For the text-containing cell, return its midpoint in (X, Y) coordinate format. 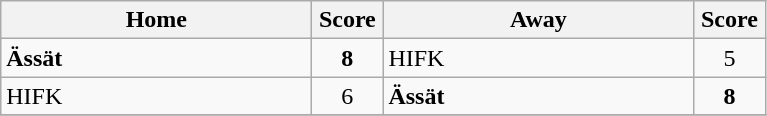
6 (348, 96)
Home (156, 20)
5 (730, 58)
Away (538, 20)
